Find where the given text appears and provide that cell's center as (x, y) coordinate. 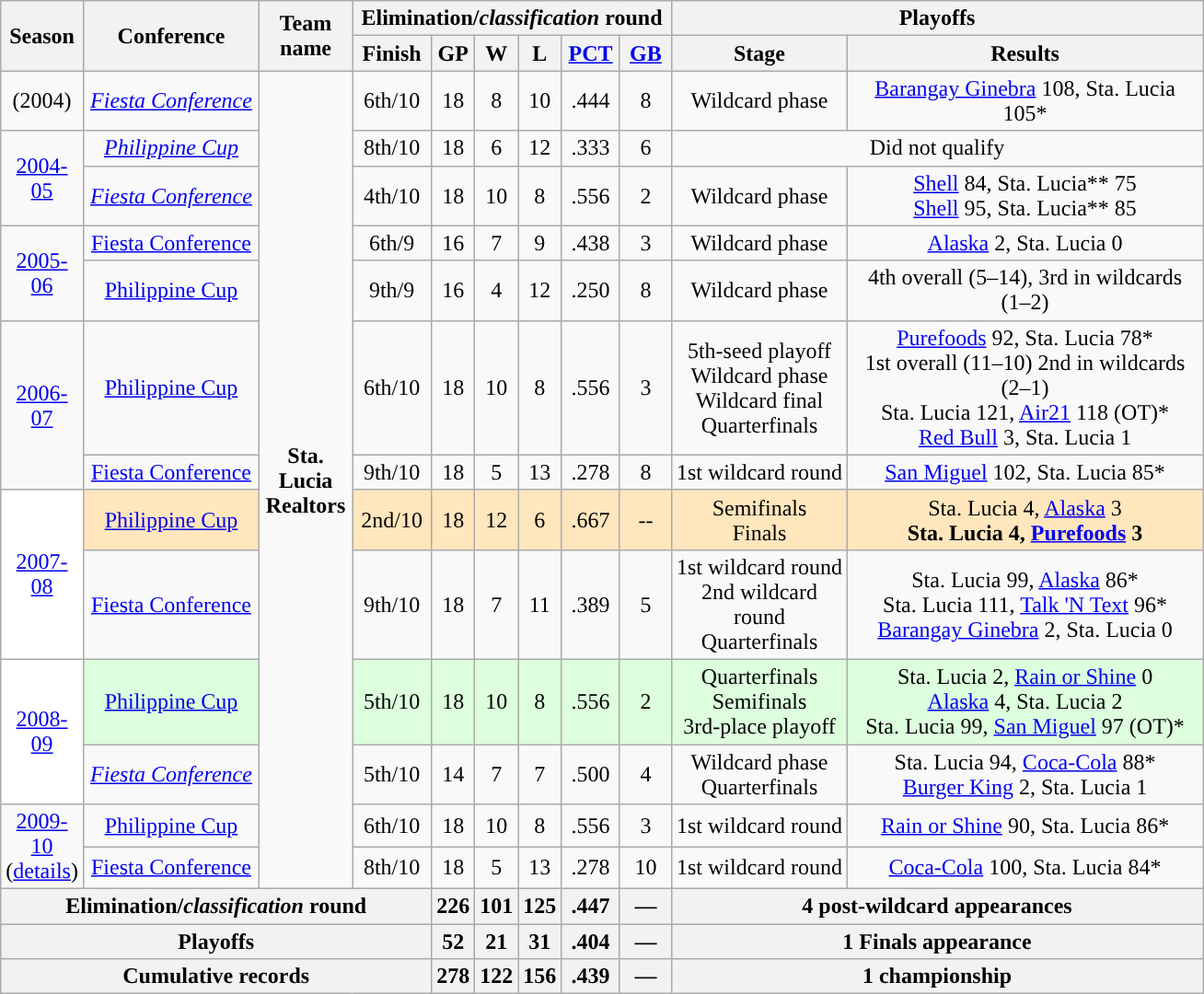
21 (497, 942)
Sta. Lucia 94, Coca-Cola 88*Burger King 2, Sta. Lucia 1 (1025, 773)
2007-08 (42, 574)
2009-10(details) (42, 847)
122 (497, 977)
GP (453, 53)
PCT (591, 53)
.404 (591, 942)
SemifinalsFinals (758, 519)
1st wildcard round2nd wildcard roundQuarterfinals (758, 604)
(2004) (42, 101)
2005-06 (42, 272)
Sta. Lucia 99, Alaska 86*Sta. Lucia 111, Talk 'N Text 96*Barangay Ginebra 2, Sta. Lucia 0 (1025, 604)
14 (453, 773)
Finish (392, 53)
-- (645, 519)
Shell 84, Sta. Lucia** 75Shell 95, Sta. Lucia** 85 (1025, 195)
9 (539, 243)
San Miguel 102, Sta. Lucia 85* (1025, 472)
Did not qualify (937, 148)
.444 (591, 101)
52 (453, 942)
4th/10 (392, 195)
GB (645, 53)
Purefoods 92, Sta. Lucia 78*1st overall (11–10) 2nd in wildcards (2–1)Sta. Lucia 121, Air21 118 (OT)*Red Bull 3, Sta. Lucia 1 (1025, 387)
L (539, 53)
Rain or Shine 90, Sta. Lucia 86* (1025, 826)
Alaska 2, Sta. Lucia 0 (1025, 243)
Coca-Cola 100, Sta. Lucia 84* (1025, 868)
Wildcard phaseQuarterfinals (758, 773)
QuarterfinalsSemifinals3rd-place playoff (758, 701)
11 (539, 604)
31 (539, 942)
125 (539, 907)
.333 (591, 148)
.667 (591, 519)
1 Finals appearance (937, 942)
W (497, 53)
Conference (171, 36)
Sta. Lucia Realtors (306, 480)
2004-05 (42, 179)
6th/9 (392, 243)
.447 (591, 907)
Results (1025, 53)
Cumulative records (216, 977)
9th/9 (392, 291)
.500 (591, 773)
2008-09 (42, 731)
.438 (591, 243)
Sta. Lucia 2, Rain or Shine 0 Alaska 4, Sta. Lucia 2 Sta. Lucia 99, San Miguel 97 (OT)* (1025, 701)
278 (453, 977)
5th-seed playoffWildcard phaseWildcard finalQuarterfinals (758, 387)
156 (539, 977)
Sta. Lucia 4, Alaska 3Sta. Lucia 4, Purefoods 3 (1025, 519)
2nd/10 (392, 519)
.250 (591, 291)
4th overall (5–14), 3rd in wildcards (1–2) (1025, 291)
Stage (758, 53)
226 (453, 907)
Season (42, 36)
Team name (306, 36)
Barangay Ginebra 108, Sta. Lucia 105* (1025, 101)
.439 (591, 977)
1 championship (937, 977)
.389 (591, 604)
101 (497, 907)
2006-07 (42, 405)
4 post-wildcard appearances (937, 907)
